Scan for the cell matching the given text and deliver its (x, y) coordinate at center. 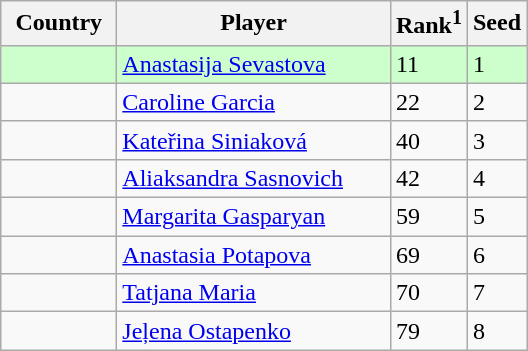
Anastasija Sevastova (254, 64)
7 (496, 293)
4 (496, 178)
42 (428, 178)
69 (428, 255)
Country (59, 24)
Caroline Garcia (254, 102)
Seed (496, 24)
79 (428, 331)
22 (428, 102)
Margarita Gasparyan (254, 217)
40 (428, 140)
6 (496, 255)
Aliaksandra Sasnovich (254, 178)
Rank1 (428, 24)
70 (428, 293)
3 (496, 140)
11 (428, 64)
Anastasia Potapova (254, 255)
59 (428, 217)
Player (254, 24)
8 (496, 331)
1 (496, 64)
Kateřina Siniaková (254, 140)
2 (496, 102)
Jeļena Ostapenko (254, 331)
Tatjana Maria (254, 293)
5 (496, 217)
